Extract the [X, Y] coordinate from the center of the cell holding the provided text.  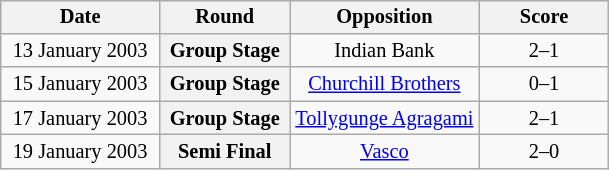
Indian Bank [385, 51]
13 January 2003 [80, 51]
Semi Final [225, 152]
15 January 2003 [80, 84]
17 January 2003 [80, 118]
Tollygunge Agragami [385, 118]
Score [544, 17]
Date [80, 17]
Opposition [385, 17]
Vasco [385, 152]
Churchill Brothers [385, 84]
0–1 [544, 84]
19 January 2003 [80, 152]
Round [225, 17]
2–0 [544, 152]
